Determine the (x, y) coordinate at the center of the cell enclosing the given text.  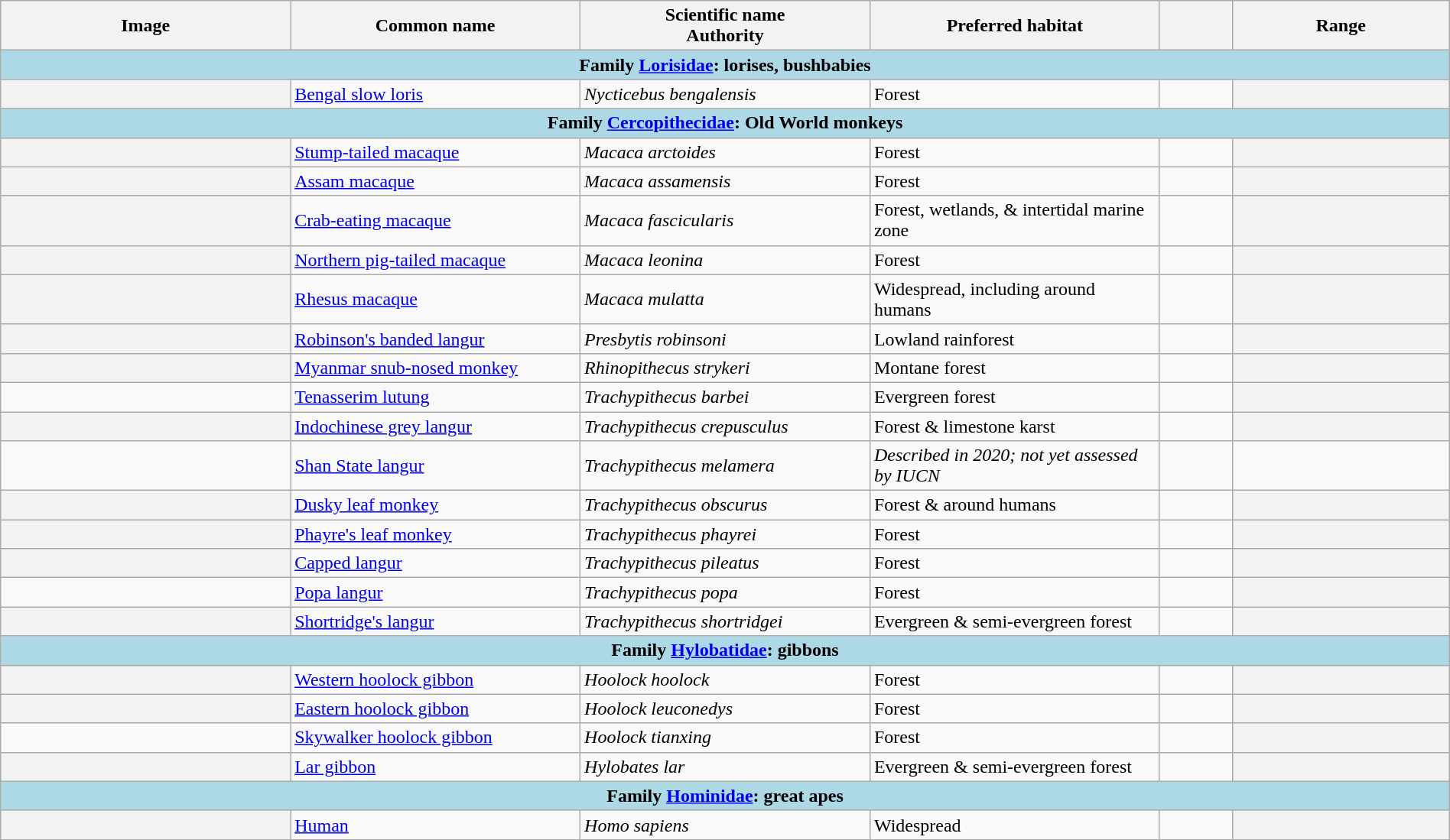
Dusky leaf monkey (436, 505)
Forest & around humans (1014, 505)
Phayre's leaf monkey (436, 534)
Tenasserim lutung (436, 397)
Image (145, 26)
Stump-tailed macaque (436, 152)
Preferred habitat (1014, 26)
Popa langur (436, 592)
Macaca fascicularis (725, 220)
Hoolock hoolock (725, 679)
Range (1341, 26)
Common name (436, 26)
Macaca assamensis (725, 181)
Trachypithecus phayrei (725, 534)
Scientific nameAuthority (725, 26)
Assam macaque (436, 181)
Myanmar snub-nosed monkey (436, 368)
Human (436, 825)
Capped langur (436, 563)
Trachypithecus obscurus (725, 505)
Bengal slow loris (436, 94)
Hoolock leuconedys (725, 709)
Hylobates lar (725, 767)
Described in 2020; not yet assessed by IUCN (1014, 466)
Homo sapiens (725, 825)
Family Hylobatidae: gibbons (725, 650)
Forest, wetlands, & intertidal marine zone (1014, 220)
Shan State langur (436, 466)
Trachypithecus pileatus (725, 563)
Northern pig-tailed macaque (436, 260)
Widespread, including around humans (1014, 300)
Trachypithecus popa (725, 592)
Widespread (1014, 825)
Trachypithecus crepusculus (725, 426)
Rhinopithecus strykeri (725, 368)
Shortridge's langur (436, 621)
Trachypithecus shortridgei (725, 621)
Macaca leonina (725, 260)
Nycticebus bengalensis (725, 94)
Lowland rainforest (1014, 339)
Evergreen forest (1014, 397)
Family Hominidae: great apes (725, 796)
Trachypithecus barbei (725, 397)
Montane forest (1014, 368)
Family Cercopithecidae: Old World monkeys (725, 123)
Western hoolock gibbon (436, 679)
Lar gibbon (436, 767)
Crab-eating macaque (436, 220)
Skywalker hoolock gibbon (436, 738)
Forest & limestone karst (1014, 426)
Macaca arctoides (725, 152)
Indochinese grey langur (436, 426)
Robinson's banded langur (436, 339)
Trachypithecus melamera (725, 466)
Family Lorisidae: lorises, bushbabies (725, 65)
Rhesus macaque (436, 300)
Presbytis robinsoni (725, 339)
Eastern hoolock gibbon (436, 709)
Hoolock tianxing (725, 738)
Macaca mulatta (725, 300)
